Identify which cell holds the provided text, then report its (X, Y) central coordinate. 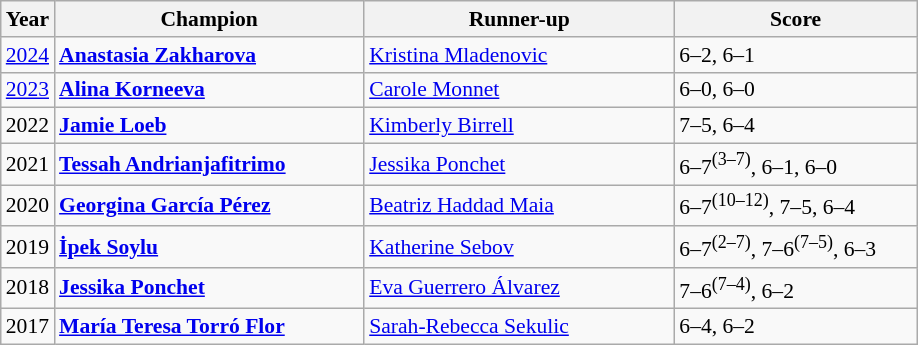
2021 (28, 164)
Year (28, 19)
Katherine Sebov (519, 246)
İpek Soylu (209, 246)
Anastasia Zakharova (209, 55)
6–2, 6–1 (796, 55)
7–6(7–4), 6–2 (796, 288)
Beatriz Haddad Maia (519, 206)
2024 (28, 55)
6–0, 6–0 (796, 90)
2022 (28, 126)
Score (796, 19)
7–5, 6–4 (796, 126)
2023 (28, 90)
6–7(2–7), 7–6(7–5), 6–3 (796, 246)
Tessah Andrianjafitrimo (209, 164)
Eva Guerrero Álvarez (519, 288)
2017 (28, 327)
Champion (209, 19)
6–7(10–12), 7–5, 6–4 (796, 206)
María Teresa Torró Flor (209, 327)
Carole Monnet (519, 90)
Georgina García Pérez (209, 206)
6–7(3–7), 6–1, 6–0 (796, 164)
Kimberly Birrell (519, 126)
2019 (28, 246)
Alina Korneeva (209, 90)
2020 (28, 206)
Sarah-Rebecca Sekulic (519, 327)
Kristina Mladenovic (519, 55)
6–4, 6–2 (796, 327)
Jamie Loeb (209, 126)
2018 (28, 288)
Runner-up (519, 19)
